From the cell containing the given text, extract its center point as [x, y] coordinate. 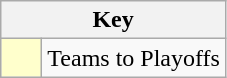
Teams to Playoffs [134, 58]
Key [114, 20]
